Capture the cell that displays the provided text and extract its (X, Y) central coordinate. 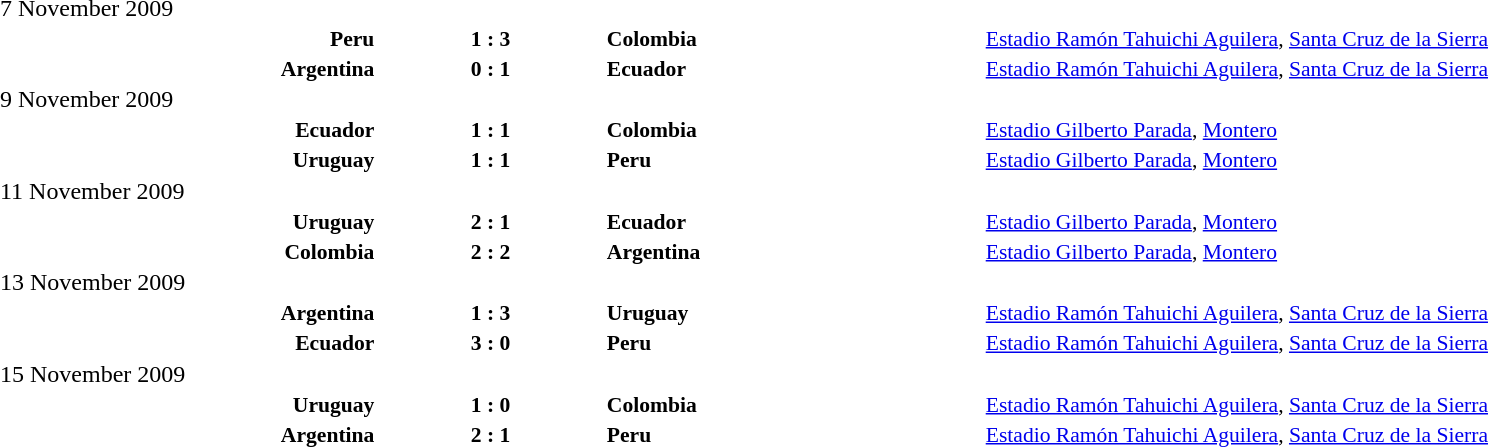
2 : 2 (490, 252)
Uruguay (794, 313)
0 : 1 (490, 68)
1 : 0 (490, 404)
Argentina (794, 252)
2 : 1 (490, 222)
3 : 0 (490, 343)
